From the cell containing the given text, extract its center point as [X, Y] coordinate. 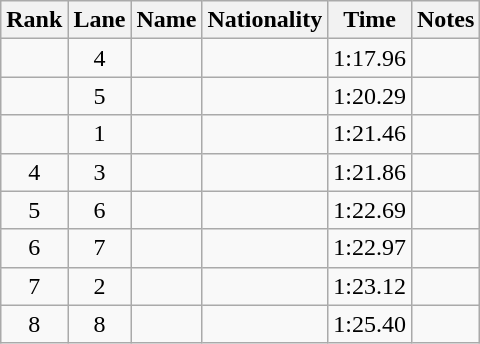
1:20.29 [370, 96]
3 [100, 172]
Nationality [265, 20]
1:22.97 [370, 248]
1:23.12 [370, 286]
1:22.69 [370, 210]
Name [166, 20]
1:17.96 [370, 58]
1:25.40 [370, 324]
1 [100, 134]
2 [100, 286]
Time [370, 20]
1:21.86 [370, 172]
1:21.46 [370, 134]
Lane [100, 20]
Notes [445, 20]
Rank [34, 20]
